Scan for the cell matching the given text and deliver its (x, y) coordinate at center. 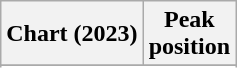
Chart (2023) (72, 34)
Peakposition (189, 34)
